Determine the (x, y) coordinate at the center of the cell enclosing the given text.  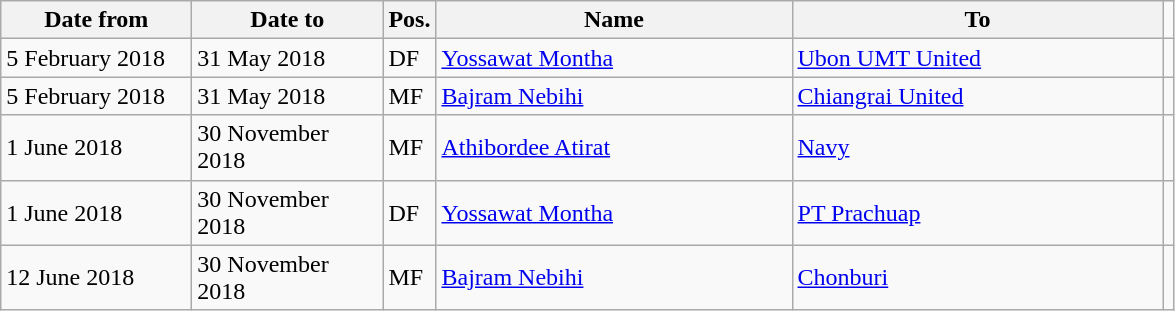
Date from (96, 20)
Navy (978, 148)
To (978, 20)
Name (614, 20)
Chiangrai United (978, 96)
Pos. (410, 20)
Chonburi (978, 278)
PT Prachuap (978, 212)
Ubon UMT United (978, 58)
12 June 2018 (96, 278)
Athibordee Atirat (614, 148)
Date to (288, 20)
